From the cell containing the given text, extract its center point as [X, Y] coordinate. 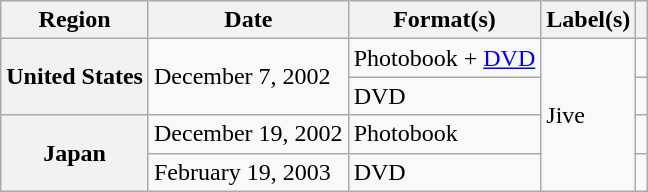
Label(s) [588, 20]
February 19, 2003 [248, 172]
December 7, 2002 [248, 77]
Date [248, 20]
December 19, 2002 [248, 134]
Japan [75, 153]
Format(s) [444, 20]
United States [75, 77]
Jive [588, 115]
Photobook + DVD [444, 58]
Region [75, 20]
Photobook [444, 134]
